For the text-containing cell, return its midpoint in (X, Y) coordinate format. 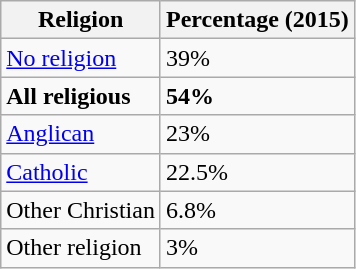
6.8% (257, 210)
Other Christian (81, 210)
Anglican (81, 134)
22.5% (257, 172)
Catholic (81, 172)
No religion (81, 58)
Percentage (2015) (257, 20)
3% (257, 248)
54% (257, 96)
Other religion (81, 248)
23% (257, 134)
All religious (81, 96)
Religion (81, 20)
39% (257, 58)
